From the cell containing the given text, extract its center point as [X, Y] coordinate. 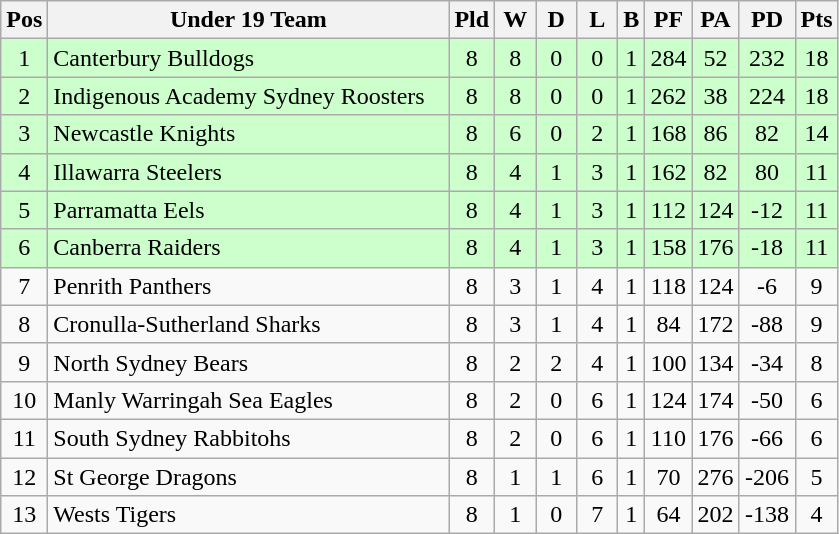
North Sydney Bears [248, 362]
80 [767, 172]
D [556, 20]
-138 [767, 515]
L [598, 20]
Penrith Panthers [248, 286]
Manly Warringah Sea Eagles [248, 400]
13 [24, 515]
PA [716, 20]
-6 [767, 286]
14 [816, 134]
276 [716, 477]
Wests Tigers [248, 515]
202 [716, 515]
Pld [472, 20]
Indigenous Academy Sydney Roosters [248, 96]
-88 [767, 324]
64 [668, 515]
224 [767, 96]
172 [716, 324]
168 [668, 134]
South Sydney Rabbitohs [248, 438]
PF [668, 20]
100 [668, 362]
162 [668, 172]
PD [767, 20]
232 [767, 58]
Canterbury Bulldogs [248, 58]
-66 [767, 438]
38 [716, 96]
Cronulla-Sutherland Sharks [248, 324]
St George Dragons [248, 477]
Illawarra Steelers [248, 172]
B [632, 20]
Parramatta Eels [248, 210]
-18 [767, 248]
Pos [24, 20]
-50 [767, 400]
-12 [767, 210]
-34 [767, 362]
86 [716, 134]
84 [668, 324]
Newcastle Knights [248, 134]
Under 19 Team [248, 20]
174 [716, 400]
118 [668, 286]
110 [668, 438]
Canberra Raiders [248, 248]
70 [668, 477]
112 [668, 210]
284 [668, 58]
-206 [767, 477]
Pts [816, 20]
158 [668, 248]
262 [668, 96]
52 [716, 58]
W [516, 20]
12 [24, 477]
10 [24, 400]
134 [716, 362]
